Detect which cell encompasses the target text, then output its [X, Y] center coordinate. 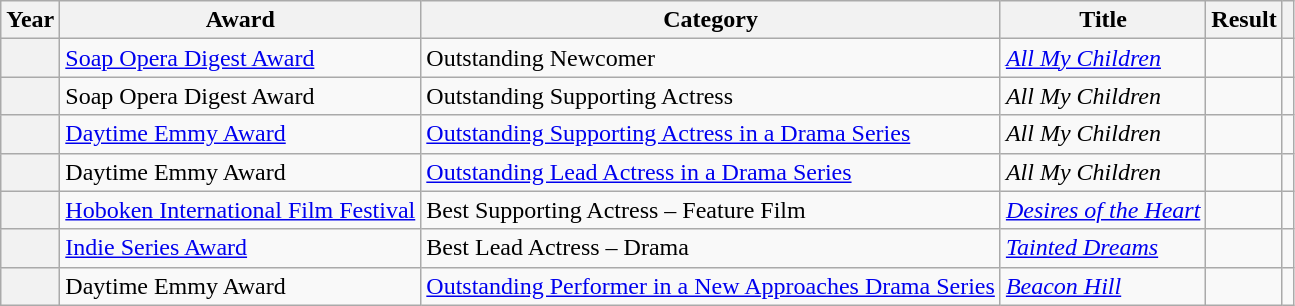
Best Lead Actress – Drama [711, 248]
Indie Series Award [240, 248]
Best Supporting Actress – Feature Film [711, 210]
Outstanding Supporting Actress [711, 96]
Outstanding Supporting Actress in a Drama Series [711, 134]
Tainted Dreams [1102, 248]
Result [1244, 20]
Title [1102, 20]
Outstanding Performer in a New Approaches Drama Series [711, 286]
Award [240, 20]
Desires of the Heart [1102, 210]
Outstanding Newcomer [711, 58]
Hoboken International Film Festival [240, 210]
Year [30, 20]
Category [711, 20]
Outstanding Lead Actress in a Drama Series [711, 172]
Beacon Hill [1102, 286]
